Locate the cell with the specified text and output its [X, Y] center coordinate. 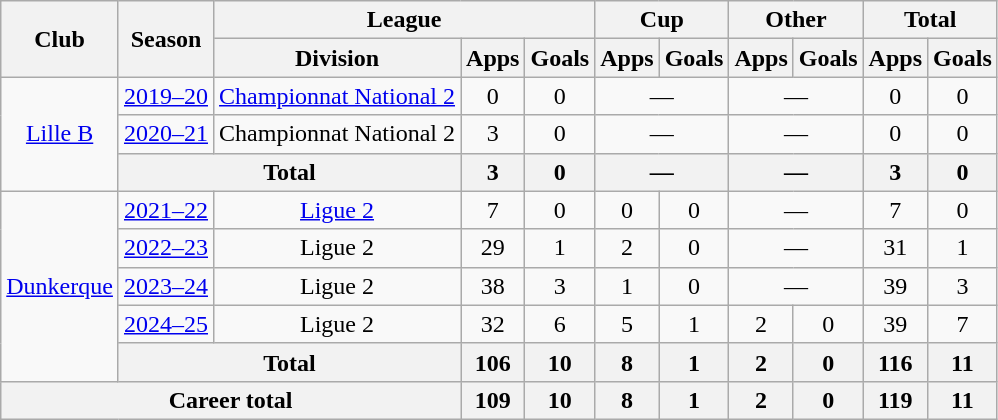
2019–20 [166, 96]
2020–21 [166, 134]
2021–22 [166, 210]
Other [796, 20]
5 [627, 324]
119 [895, 400]
Season [166, 39]
6 [560, 324]
32 [493, 324]
League [404, 20]
29 [493, 248]
Club [60, 39]
Division [338, 58]
Cup [662, 20]
Dunkerque [60, 286]
Lille B [60, 134]
2023–24 [166, 286]
38 [493, 286]
2022–23 [166, 248]
116 [895, 362]
106 [493, 362]
2024–25 [166, 324]
Career total [231, 400]
109 [493, 400]
31 [895, 248]
